Scan for the cell matching the given text and deliver its (x, y) coordinate at center. 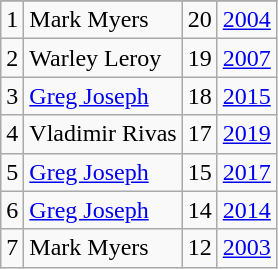
4 (12, 134)
2014 (246, 210)
2017 (246, 172)
6 (12, 210)
2015 (246, 96)
2003 (246, 248)
5 (12, 172)
18 (200, 96)
2 (12, 58)
20 (200, 20)
2007 (246, 58)
Warley Leroy (103, 58)
Vladimir Rivas (103, 134)
19 (200, 58)
2019 (246, 134)
1 (12, 20)
17 (200, 134)
12 (200, 248)
3 (12, 96)
14 (200, 210)
15 (200, 172)
7 (12, 248)
2004 (246, 20)
